Detect which cell encompasses the target text, then output its (x, y) center coordinate. 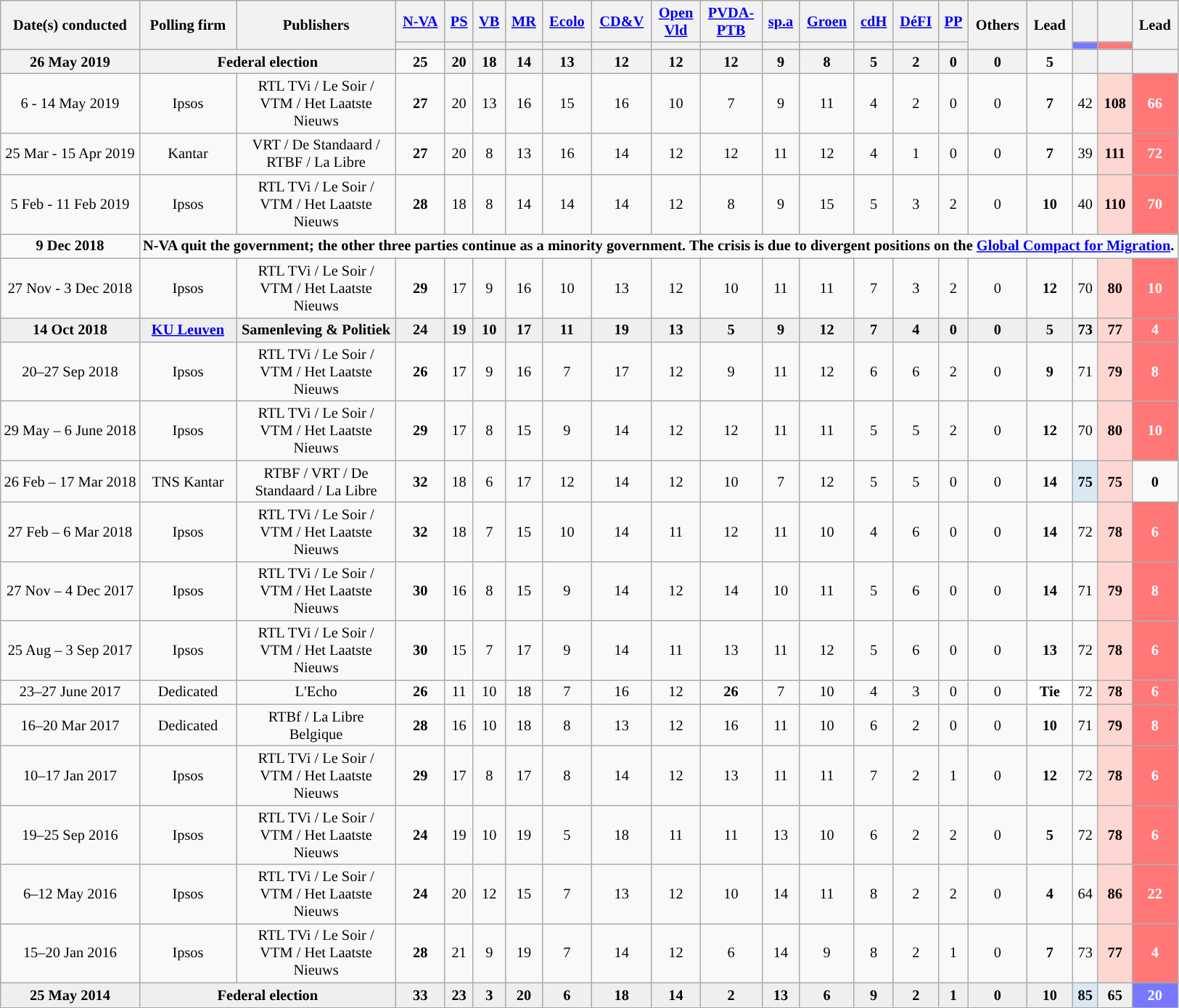
TNS Kantar (188, 482)
Kantar (188, 154)
5 Feb - 11 Feb 2019 (70, 205)
OpenVld (676, 21)
27 Feb – 6 Mar 2018 (70, 532)
Samenleving & Politiek (316, 330)
25 May 2014 (70, 995)
10–17 Jan 2017 (70, 775)
Polling firm (188, 25)
6–12 May 2016 (70, 894)
MR (524, 21)
85 (1085, 995)
RTBF / VRT / De Standaard / La Libre (316, 482)
L'Echo (316, 692)
VB (489, 21)
N-VA (420, 21)
33 (420, 995)
KU Leuven (188, 330)
111 (1114, 154)
22 (1155, 894)
DéFI (916, 21)
cdH (874, 21)
VRT / De Standaard / RTBF / La Libre (316, 154)
27 Nov – 4 Dec 2017 (70, 591)
16–20 Mar 2017 (70, 725)
21 (459, 953)
14 Oct 2018 (70, 330)
27 Nov - 3 Dec 2018 (70, 288)
86 (1114, 894)
25 Aug – 3 Sep 2017 (70, 650)
Publishers (316, 25)
15–20 Jan 2016 (70, 953)
39 (1085, 154)
sp.a (781, 21)
PP (953, 21)
108 (1114, 103)
CD&V (621, 21)
23–27 June 2017 (70, 692)
29 May – 6 June 2018 (70, 431)
6 - 14 May 2019 (70, 103)
40 (1085, 205)
64 (1085, 894)
9 Dec 2018 (70, 246)
PS (459, 21)
66 (1155, 103)
Tie (1049, 692)
PVDA-PTB (731, 21)
25 Mar - 15 Apr 2019 (70, 154)
110 (1114, 205)
26 Feb – 17 Mar 2018 (70, 482)
Date(s) conducted (70, 25)
20–27 Sep 2018 (70, 371)
Groen (827, 21)
26 May 2019 (70, 62)
42 (1085, 103)
RTBf / La Libre Belgique (316, 725)
25 (420, 62)
19–25 Sep 2016 (70, 835)
23 (459, 995)
Others (997, 25)
Ecolo (567, 21)
65 (1114, 995)
